For the text-containing cell, return its midpoint in (x, y) coordinate format. 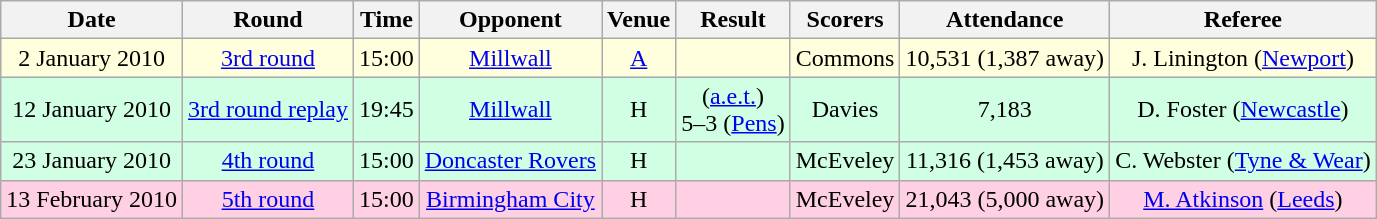
A (639, 58)
5th round (268, 199)
3rd round replay (268, 110)
Round (268, 20)
Opponent (510, 20)
Scorers (845, 20)
Time (386, 20)
7,183 (1005, 110)
D. Foster (Newcastle) (1244, 110)
Referee (1244, 20)
21,043 (5,000 away) (1005, 199)
12 January 2010 (92, 110)
Attendance (1005, 20)
(a.e.t.) 5–3 (Pens) (733, 110)
3rd round (268, 58)
4th round (268, 161)
13 February 2010 (92, 199)
2 January 2010 (92, 58)
Davies (845, 110)
19:45 (386, 110)
11,316 (1,453 away) (1005, 161)
Result (733, 20)
J. Linington (Newport) (1244, 58)
C. Webster (Tyne & Wear) (1244, 161)
23 January 2010 (92, 161)
Doncaster Rovers (510, 161)
Birmingham City (510, 199)
Venue (639, 20)
M. Atkinson (Leeds) (1244, 199)
10,531 (1,387 away) (1005, 58)
Date (92, 20)
Commons (845, 58)
